Return the (x, y) coordinate for the center point of the cell that contains the specified text.  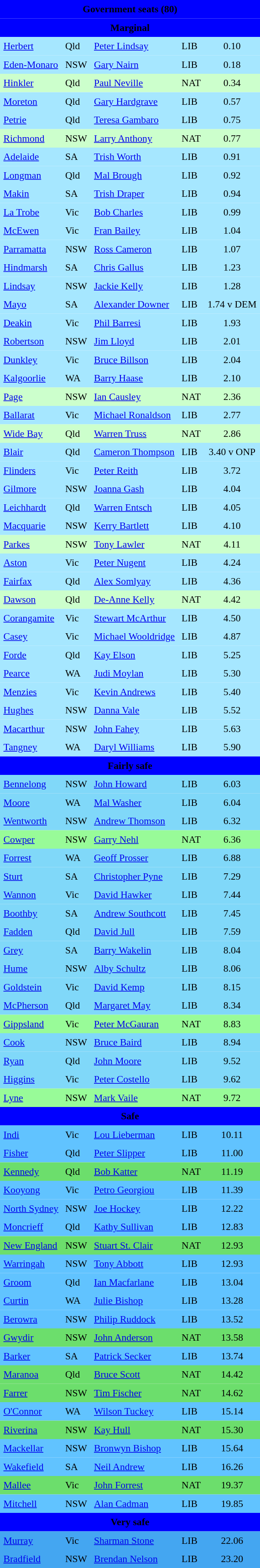
Tony Abbott (134, 1264)
4.36 (232, 581)
13.28 (232, 1301)
Dawson (31, 600)
Lou Lieberman (134, 1134)
15.64 (232, 1448)
McEwen (31, 231)
Barry Wakelin (134, 950)
4.50 (232, 618)
Christopher Pyne (134, 876)
Fadden (31, 932)
Michael Wooldridge (134, 636)
Mallee (31, 1485)
Judi Moylan (134, 673)
Ian Causley (134, 396)
12.22 (232, 1208)
2.04 (232, 359)
Gilmore (31, 489)
Bruce Scott (134, 1374)
4.42 (232, 600)
Gary Hardgrave (134, 101)
Margaret May (134, 1005)
Peter Slipper (134, 1153)
Peter Nugent (134, 563)
Joe Hockey (134, 1208)
Sharman Stone (134, 1540)
Flinders (31, 470)
Kerry Bartlett (134, 526)
Warringah (31, 1264)
Gwydir (31, 1337)
Trish Draper (134, 194)
Peter Lindsay (134, 46)
Kathy Sullivan (134, 1227)
Kay Elson (134, 655)
Peter Costello (134, 1079)
0.75 (232, 120)
0.57 (232, 101)
Macarthur (31, 728)
John Forrest (134, 1485)
Kevin Andrews (134, 692)
6.04 (232, 802)
Ian Macfarlane (134, 1282)
0.34 (232, 83)
O'Connor (31, 1411)
Gippsland (31, 1024)
Cameron Thompson (134, 452)
Casey (31, 636)
7.59 (232, 932)
Kooyong (31, 1190)
Petro Georgiou (134, 1190)
Joanna Gash (134, 489)
McPherson (31, 1005)
Peter McGauran (134, 1024)
4.11 (232, 544)
Jim Lloyd (134, 341)
David Hawker (134, 895)
Andrew Thomson (134, 821)
David Kemp (134, 987)
Chris Gallus (134, 267)
2.01 (232, 341)
1.74 v DEM (232, 304)
Bob Charles (134, 212)
Mark Vaile (134, 1097)
Forrest (31, 858)
4.87 (232, 636)
Petrie (31, 120)
Wakefield (31, 1466)
Stuart St. Clair (134, 1245)
Garry Nehl (134, 839)
Gary Nairn (134, 64)
Hinkler (31, 83)
Indi (31, 1134)
13.04 (232, 1282)
Riverina (31, 1430)
Warren Entsch (134, 507)
Higgins (31, 1079)
Forde (31, 655)
John Moore (134, 1061)
4.10 (232, 526)
8.04 (232, 950)
New England (31, 1245)
Fairly safe (130, 765)
Barry Haase (134, 378)
4.05 (232, 507)
Paul Neville (134, 83)
2.36 (232, 396)
11.19 (232, 1171)
5.30 (232, 673)
Bruce Billson (134, 359)
Richmond (31, 138)
Kennedy (31, 1171)
Groom (31, 1282)
1.23 (232, 267)
3.40 v ONP (232, 452)
0.18 (232, 64)
Bradfield (31, 1559)
19.85 (232, 1503)
Grey (31, 950)
5.25 (232, 655)
13.52 (232, 1319)
John Anderson (134, 1337)
0.99 (232, 212)
6.88 (232, 858)
Macquarie (31, 526)
John Fahey (134, 728)
Neil Andrew (134, 1466)
Larry Anthony (134, 138)
23.20 (232, 1559)
Sturt (31, 876)
0.10 (232, 46)
Aston (31, 563)
Mayo (31, 304)
12.83 (232, 1227)
Jackie Kelly (134, 286)
Page (31, 396)
8.15 (232, 987)
3.72 (232, 470)
5.90 (232, 747)
Leichhardt (31, 507)
Ballarat (31, 415)
6.36 (232, 839)
Alan Cadman (134, 1503)
Bob Katter (134, 1171)
15.30 (232, 1430)
Robertson (31, 341)
1.04 (232, 231)
Teresa Gambaro (134, 120)
Murray (31, 1540)
Wannon (31, 895)
2.86 (232, 433)
Patrick Secker (134, 1356)
7.44 (232, 895)
Kalgoorlie (31, 378)
Deakin (31, 323)
13.58 (232, 1337)
Moore (31, 802)
Eden-Monaro (31, 64)
Stewart McArthur (134, 618)
Blair (31, 452)
Alexander Downer (134, 304)
5.63 (232, 728)
Longman (31, 175)
Pearce (31, 673)
Curtin (31, 1301)
Moreton (31, 101)
Alby Schultz (134, 968)
Marginal (130, 27)
16.26 (232, 1466)
7.45 (232, 913)
Hume (31, 968)
De-Anne Kelly (134, 600)
John Howard (134, 784)
Mackellar (31, 1448)
Kay Hull (134, 1430)
Hindmarsh (31, 267)
Warren Truss (134, 433)
Maranoa (31, 1374)
8.94 (232, 1042)
Government seats (80) (130, 9)
7.29 (232, 876)
5.52 (232, 710)
Tim Fischer (134, 1393)
10.11 (232, 1134)
1.93 (232, 323)
6.03 (232, 784)
9.52 (232, 1061)
4.24 (232, 563)
Makin (31, 194)
Fran Bailey (134, 231)
Safe (130, 1116)
Phil Barresi (134, 323)
14.62 (232, 1393)
0.77 (232, 138)
Bronwyn Bishop (134, 1448)
8.34 (232, 1005)
Mitchell (31, 1503)
9.72 (232, 1097)
Alex Somlyay (134, 581)
Daryl Williams (134, 747)
Trish Worth (134, 157)
Lindsay (31, 286)
Mal Brough (134, 175)
Fairfax (31, 581)
Peter Reith (134, 470)
22.06 (232, 1540)
1.07 (232, 249)
Very safe (130, 1522)
Tangney (31, 747)
0.91 (232, 157)
Hughes (31, 710)
14.42 (232, 1374)
13.74 (232, 1356)
11.00 (232, 1153)
Parkes (31, 544)
11.39 (232, 1190)
Cook (31, 1042)
Wilson Tuckey (134, 1411)
2.10 (232, 378)
0.92 (232, 175)
Geoff Prosser (134, 858)
North Sydney (31, 1208)
Cowper (31, 839)
Moncrieff (31, 1227)
6.32 (232, 821)
Brendan Nelson (134, 1559)
Dunkley (31, 359)
Farrer (31, 1393)
La Trobe (31, 212)
Mal Washer (134, 802)
Herbert (31, 46)
Barker (31, 1356)
Berowra (31, 1319)
Menzies (31, 692)
Fisher (31, 1153)
Ryan (31, 1061)
Adelaide (31, 157)
8.83 (232, 1024)
Bruce Baird (134, 1042)
Michael Ronaldson (134, 415)
Ross Cameron (134, 249)
2.77 (232, 415)
15.14 (232, 1411)
4.04 (232, 489)
Tony Lawler (134, 544)
8.06 (232, 968)
Wentworth (31, 821)
Corangamite (31, 618)
Boothby (31, 913)
9.62 (232, 1079)
Goldstein (31, 987)
5.40 (232, 692)
Lyne (31, 1097)
Philip Ruddock (134, 1319)
19.37 (232, 1485)
Wide Bay (31, 433)
David Jull (134, 932)
Bennelong (31, 784)
Parramatta (31, 249)
Julie Bishop (134, 1301)
Danna Vale (134, 710)
Andrew Southcott (134, 913)
0.94 (232, 194)
1.28 (232, 286)
